Return (X, Y) of the center of cell containing provided text 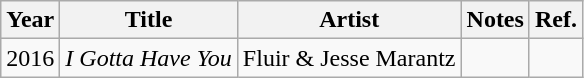
Fluir & Jesse Marantz (349, 58)
Year (30, 20)
I Gotta Have You (149, 58)
Title (149, 20)
Notes (495, 20)
Ref. (556, 20)
Artist (349, 20)
2016 (30, 58)
